For the text-containing cell, return its midpoint in [X, Y] coordinate format. 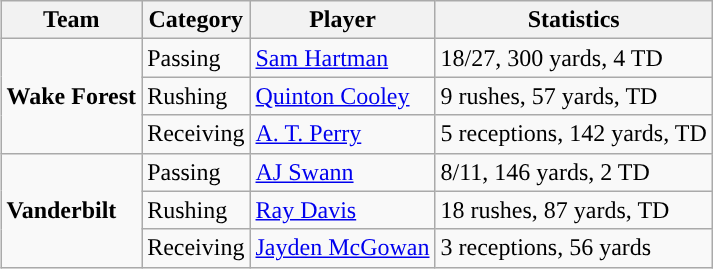
Wake Forest [72, 96]
18 rushes, 87 yards, TD [574, 210]
3 receptions, 56 yards [574, 248]
Quinton Cooley [342, 96]
Ray Davis [342, 210]
8/11, 146 yards, 2 TD [574, 172]
Statistics [574, 20]
Jayden McGowan [342, 248]
A. T. Perry [342, 134]
9 rushes, 57 yards, TD [574, 96]
Vanderbilt [72, 210]
Sam Hartman [342, 58]
Category [196, 20]
5 receptions, 142 yards, TD [574, 134]
AJ Swann [342, 172]
Player [342, 20]
Team [72, 20]
18/27, 300 yards, 4 TD [574, 58]
